From the cell containing the given text, extract its center point as [x, y] coordinate. 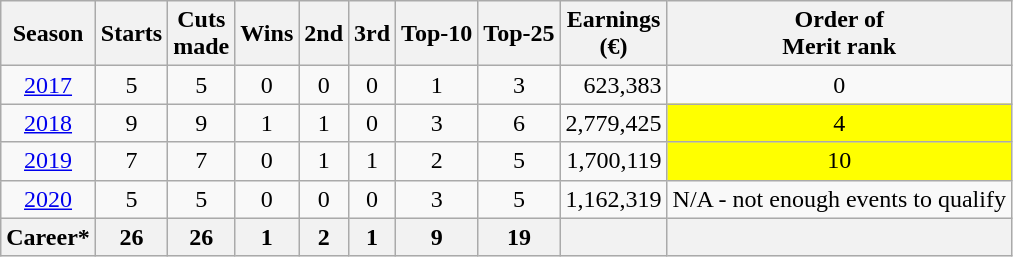
Wins [267, 34]
4 [839, 123]
N/A - not enough events to qualify [839, 199]
Career* [48, 237]
Earnings(€) [614, 34]
2,779,425 [614, 123]
10 [839, 161]
Top-10 [437, 34]
1,700,119 [614, 161]
Top-25 [519, 34]
19 [519, 237]
2019 [48, 161]
Cutsmade [202, 34]
6 [519, 123]
Season [48, 34]
2020 [48, 199]
2017 [48, 85]
Starts [131, 34]
1,162,319 [614, 199]
Order ofMerit rank [839, 34]
3rd [372, 34]
2nd [324, 34]
2018 [48, 123]
623,383 [614, 85]
